Return the [X, Y] coordinate for the center point of the cell that contains the specified text.  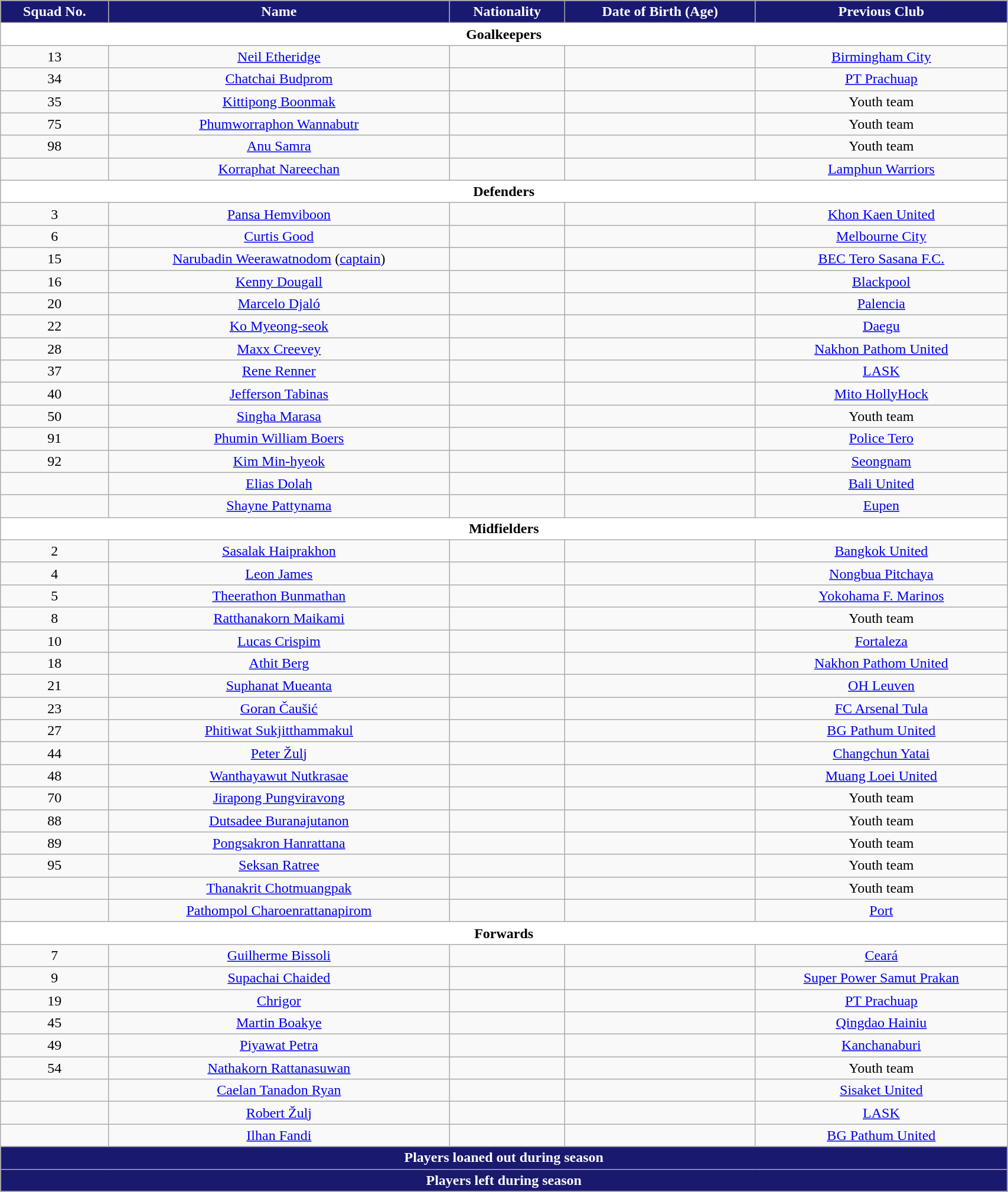
Kanchanaburi [881, 1046]
Chrigor [279, 1001]
54 [54, 1068]
Sasalak Haiprakhon [279, 551]
Shayne Pattynama [279, 506]
Bali United [881, 484]
Muang Loei United [881, 776]
Martin Boakye [279, 1023]
Bangkok United [881, 551]
Kittipong Boonmak [279, 102]
Khon Kaen United [881, 214]
37 [54, 371]
92 [54, 461]
8 [54, 618]
4 [54, 573]
34 [54, 79]
3 [54, 214]
89 [54, 843]
6 [54, 236]
Previous Club [881, 12]
70 [54, 798]
Athit Berg [279, 664]
Nathakorn Rattanasuwan [279, 1068]
Singha Marasa [279, 416]
Name [279, 12]
Goran Čaušić [279, 708]
23 [54, 708]
Pongsakron Hanrattana [279, 843]
Guilherme Bissoli [279, 955]
Defenders [504, 191]
15 [54, 259]
22 [54, 326]
Melbourne City [881, 236]
Marcelo Djaló [279, 304]
Robert Žulj [279, 1113]
Neil Etheridge [279, 57]
21 [54, 686]
Ceará [881, 955]
Rene Renner [279, 371]
Dutsadee Buranajutanon [279, 821]
Sisaket United [881, 1090]
Forwards [504, 933]
Phumworraphon Wannabutr [279, 124]
88 [54, 821]
7 [54, 955]
Mito HollyHock [881, 394]
Leon James [279, 573]
Theerathon Bunmathan [279, 596]
Piyawat Petra [279, 1046]
FC Arsenal Tula [881, 708]
75 [54, 124]
44 [54, 753]
Elias Dolah [279, 484]
BEC Tero Sasana F.C. [881, 259]
Seksan Ratree [279, 866]
9 [54, 978]
40 [54, 394]
98 [54, 146]
35 [54, 102]
Seongnam [881, 461]
Korraphat Nareechan [279, 169]
Kim Min-hyeok [279, 461]
Port [881, 910]
Lamphun Warriors [881, 169]
Suphanat Mueanta [279, 686]
Wanthayawut Nutkrasae [279, 776]
Nationality [507, 12]
5 [54, 596]
Curtis Good [279, 236]
Players left during season [504, 1180]
13 [54, 57]
Pansa Hemviboon [279, 214]
50 [54, 416]
OH Leuven [881, 686]
Jirapong Pungviravong [279, 798]
Lucas Crispim [279, 641]
Anu Samra [279, 146]
28 [54, 349]
Kenny Dougall [279, 282]
Thanakrit Chotmuangpak [279, 888]
Squad No. [54, 12]
Goalkeepers [504, 34]
95 [54, 866]
Pathompol Charoenrattanapirom [279, 910]
Nongbua Pitchaya [881, 573]
Daegu [881, 326]
Jefferson Tabinas [279, 394]
19 [54, 1001]
91 [54, 439]
48 [54, 776]
Fortaleza [881, 641]
Date of Birth (Age) [660, 12]
Phumin William Boers [279, 439]
45 [54, 1023]
20 [54, 304]
Caelan Tanadon Ryan [279, 1090]
27 [54, 731]
Supachai Chaided [279, 978]
Chatchai Budprom [279, 79]
Blackpool [881, 282]
Ratthanakorn Maikami [279, 618]
16 [54, 282]
Eupen [881, 506]
Narubadin Weerawatnodom (captain) [279, 259]
Super Power Samut Prakan [881, 978]
Peter Žulj [279, 753]
Maxx Creevey [279, 349]
Ko Myeong-seok [279, 326]
Phitiwat Sukjitthammakul [279, 731]
10 [54, 641]
Ilhan Fandi [279, 1135]
Players loaned out during season [504, 1158]
Midfielders [504, 528]
49 [54, 1046]
Changchun Yatai [881, 753]
Police Tero [881, 439]
Qingdao Hainiu [881, 1023]
Palencia [881, 304]
2 [54, 551]
Birmingham City [881, 57]
18 [54, 664]
Yokohama F. Marinos [881, 596]
